Return the (X, Y) coordinate for the center point of the cell that contains the specified text.  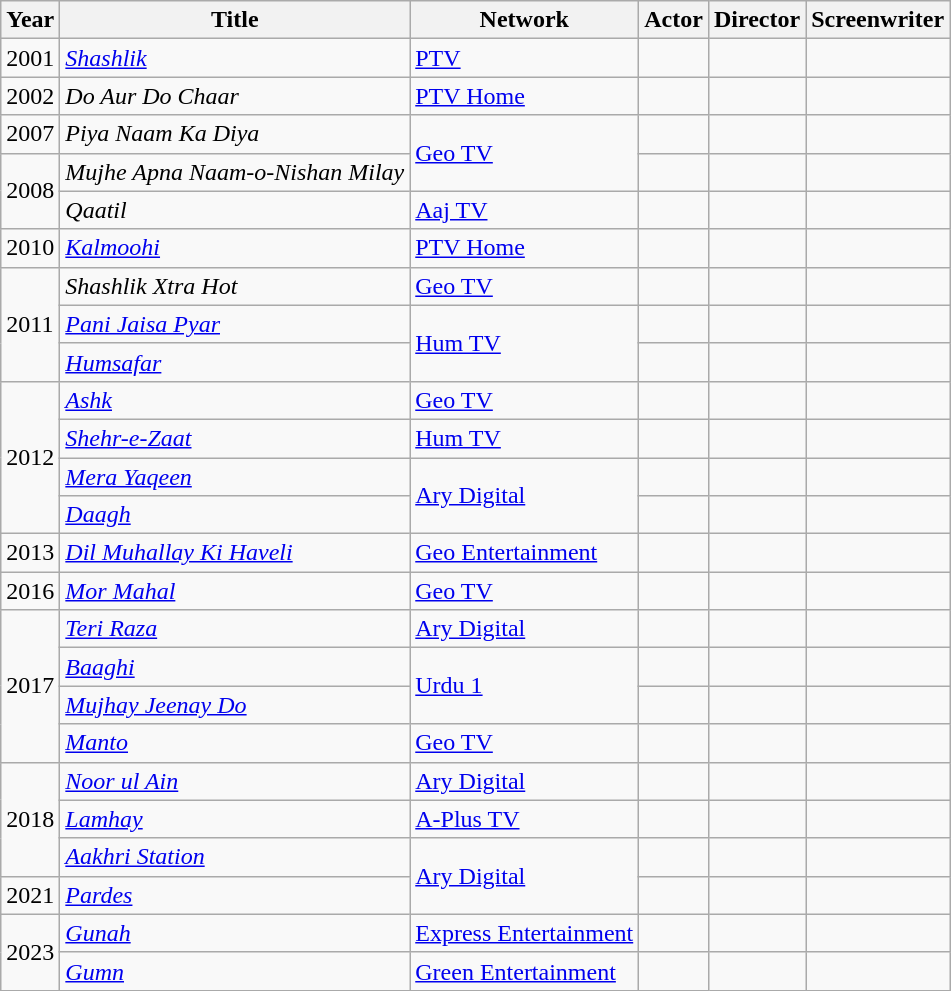
Network (524, 20)
2010 (30, 248)
Title (235, 20)
2023 (30, 952)
Urdu 1 (524, 686)
Mujhay Jeenay Do (235, 705)
Director (756, 20)
Mor Mahal (235, 591)
2002 (30, 96)
Screenwriter (878, 20)
2013 (30, 553)
Ashk (235, 400)
2008 (30, 191)
Geo Entertainment (524, 553)
Pardes (235, 895)
2012 (30, 457)
Year (30, 20)
Qaatil (235, 210)
Express Entertainment (524, 933)
2001 (30, 58)
2007 (30, 134)
Humsafar (235, 362)
Gunah (235, 933)
Teri Raza (235, 629)
Shashlik (235, 58)
2016 (30, 591)
Manto (235, 743)
Mujhe Apna Naam-o-Nishan Milay (235, 172)
Mera Yaqeen (235, 477)
Pani Jaisa Pyar (235, 324)
Baaghi (235, 667)
2018 (30, 819)
PTV (524, 58)
Kalmoohi (235, 248)
Shehr-e-Zaat (235, 438)
2017 (30, 686)
Noor ul Ain (235, 781)
2011 (30, 324)
Aaj TV (524, 210)
Shashlik Xtra Hot (235, 286)
Do Aur Do Chaar (235, 96)
Green Entertainment (524, 971)
Actor (674, 20)
Gumn (235, 971)
Lamhay (235, 819)
A-Plus TV (524, 819)
Piya Naam Ka Diya (235, 134)
Dil Muhallay Ki Haveli (235, 553)
Daagh (235, 515)
2021 (30, 895)
Aakhri Station (235, 857)
